Determine the (x, y) coordinate at the center of the cell enclosing the given text.  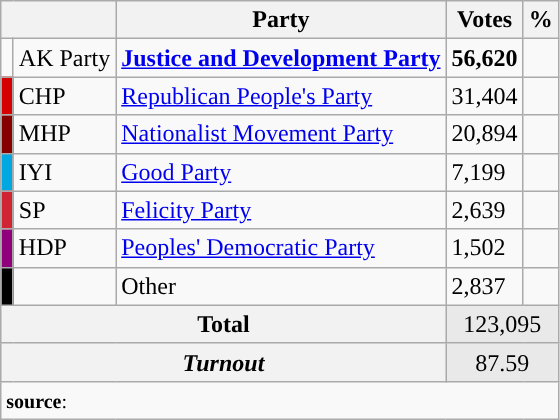
IYI (64, 172)
CHP (64, 96)
Felicity Party (281, 210)
20,894 (484, 134)
2,837 (484, 286)
Other (281, 286)
HDP (64, 248)
MHP (64, 134)
Good Party (281, 172)
Turnout (224, 362)
Justice and Development Party (281, 58)
AK Party (64, 58)
2,639 (484, 210)
Party (281, 20)
123,095 (502, 324)
31,404 (484, 96)
Peoples' Democratic Party (281, 248)
Votes (484, 20)
SP (64, 210)
87.59 (502, 362)
7,199 (484, 172)
56,620 (484, 58)
Republican People's Party (281, 96)
Nationalist Movement Party (281, 134)
Total (224, 324)
1,502 (484, 248)
source: (280, 400)
% (540, 20)
